Detect which cell encompasses the target text, then output its [x, y] center coordinate. 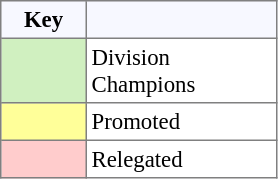
Relegated [181, 159]
Key [44, 20]
Division Champions [181, 70]
Promoted [181, 122]
